Locate the cell with the specified text and output its [X, Y] center coordinate. 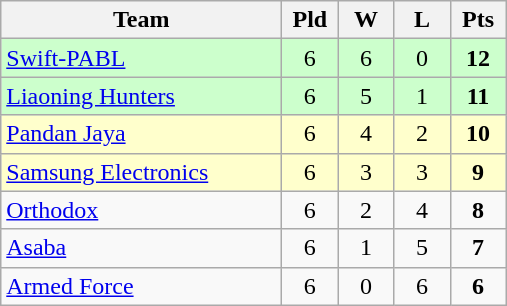
10 [478, 134]
9 [478, 172]
Armed Force [142, 286]
Pandan Jaya [142, 134]
Swift-PABL [142, 58]
Liaoning Hunters [142, 96]
Team [142, 20]
Pts [478, 20]
7 [478, 248]
Asaba [142, 248]
Orthodox [142, 210]
Samsung Electronics [142, 172]
12 [478, 58]
11 [478, 96]
L [422, 20]
W [366, 20]
Pld [310, 20]
8 [478, 210]
